Determine the (x, y) coordinate at the center of the cell enclosing the given text.  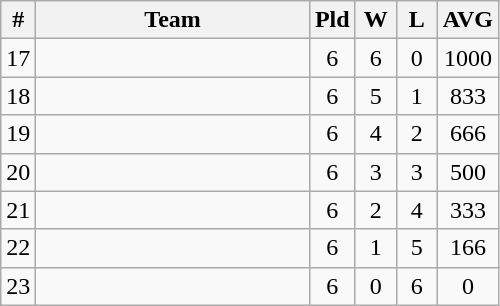
17 (18, 58)
1000 (468, 58)
500 (468, 172)
19 (18, 134)
666 (468, 134)
Pld (332, 20)
# (18, 20)
L (416, 20)
AVG (468, 20)
333 (468, 210)
W (376, 20)
18 (18, 96)
22 (18, 248)
833 (468, 96)
166 (468, 248)
20 (18, 172)
21 (18, 210)
23 (18, 286)
Team (173, 20)
